Identify which cell holds the provided text, then report its [x, y] central coordinate. 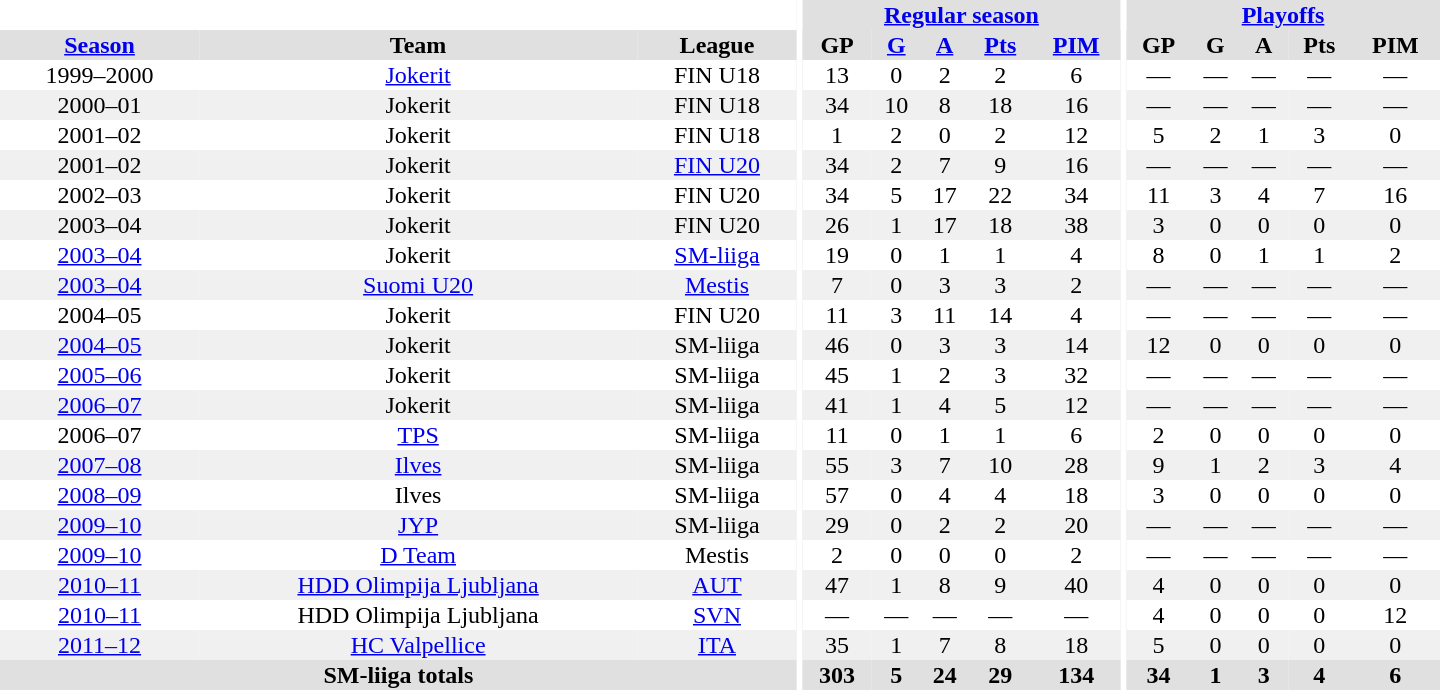
40 [1076, 585]
SM-liiga totals [398, 675]
2000–01 [100, 105]
2007–08 [100, 465]
2005–06 [100, 375]
1999–2000 [100, 75]
26 [837, 225]
22 [1000, 195]
35 [837, 645]
38 [1076, 225]
League [717, 45]
46 [837, 345]
AUT [717, 585]
28 [1076, 465]
Team [418, 45]
2002–03 [100, 195]
55 [837, 465]
19 [837, 255]
JYP [418, 525]
2008–09 [100, 495]
2011–12 [100, 645]
45 [837, 375]
303 [837, 675]
HC Valpellice [418, 645]
Regular season [962, 15]
20 [1076, 525]
13 [837, 75]
134 [1076, 675]
41 [837, 405]
TPS [418, 435]
D Team [418, 555]
ITA [717, 645]
32 [1076, 375]
SVN [717, 615]
24 [944, 675]
47 [837, 585]
Playoffs [1283, 15]
Season [100, 45]
Suomi U20 [418, 285]
57 [837, 495]
